Extract the [X, Y] coordinate from the center of the cell holding the provided text.  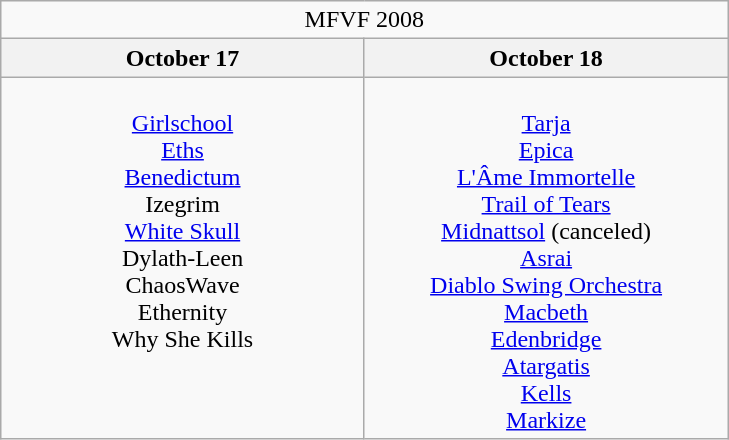
October 17 [183, 58]
MFVF 2008 [364, 20]
Tarja Epica L'Âme Immortelle Trail of Tears Midnattsol (canceled) Asrai Diablo Swing Orchestra Macbeth Edenbridge Atargatis Kells Markize [546, 258]
October 18 [546, 58]
Girlschool Eths Benedictum Izegrim White Skull Dylath-Leen ChaosWave Ethernity Why She Kills [183, 258]
